Output the (x, y) coordinate of the center of the cell containing the given text.  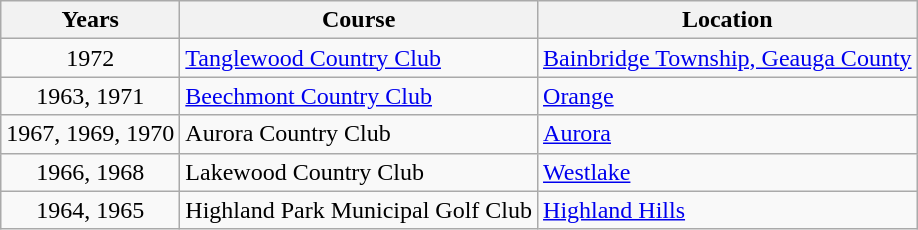
1967, 1969, 1970 (90, 134)
1966, 1968 (90, 172)
Location (728, 20)
Bainbridge Township, Geauga County (728, 58)
Lakewood Country Club (359, 172)
1964, 1965 (90, 210)
Highland Hills (728, 210)
Orange (728, 96)
Beechmont Country Club (359, 96)
Aurora (728, 134)
Aurora Country Club (359, 134)
Years (90, 20)
Highland Park Municipal Golf Club (359, 210)
1972 (90, 58)
Course (359, 20)
Tanglewood Country Club (359, 58)
1963, 1971 (90, 96)
Westlake (728, 172)
